Return the [X, Y] coordinate for the center point of the cell that contains the specified text.  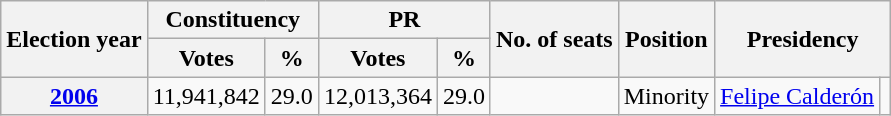
Constituency [232, 20]
No. of seats [554, 39]
2006 [74, 96]
Minority [666, 96]
Felipe Calderón [798, 96]
PR [404, 20]
12,013,364 [378, 96]
Presidency [803, 39]
Position [666, 39]
Election year [74, 39]
11,941,842 [206, 96]
